Search for the cell housing the specified text and yield its [X, Y] center coordinate. 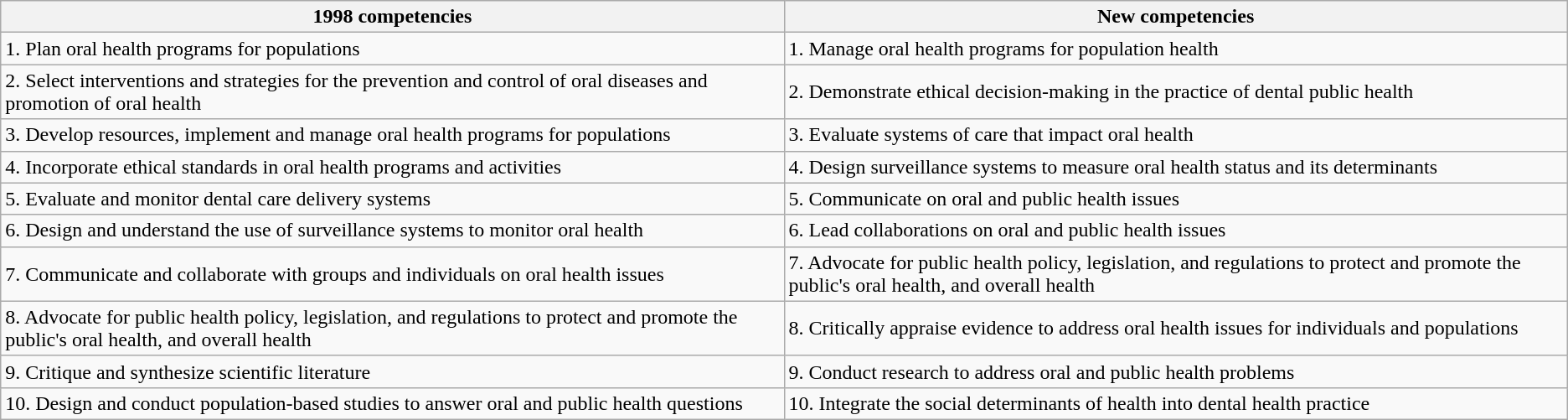
1. Plan oral health programs for populations [392, 49]
6. Design and understand the use of surveillance systems to monitor oral health [392, 231]
10. Design and conduct population-based studies to answer oral and public health questions [392, 403]
7. Communicate and collaborate with groups and individuals on oral health issues [392, 273]
5. Evaluate and monitor dental care delivery systems [392, 199]
3. Evaluate systems of care that impact oral health [1176, 135]
9. Conduct research to address oral and public health problems [1176, 371]
New competencies [1176, 17]
5. Communicate on oral and public health issues [1176, 199]
1998 competencies [392, 17]
8. Advocate for public health policy, legislation, and regulations to protect and promote the public's oral health, and overall health [392, 329]
2. Select interventions and strategies for the prevention and control of oral diseases and promotion of oral health [392, 92]
8. Critically appraise evidence to address oral health issues for individuals and populations [1176, 329]
7. Advocate for public health policy, legislation, and regulations to protect and promote the public's oral health, and overall health [1176, 273]
6. Lead collaborations on oral and public health issues [1176, 231]
4. Design surveillance systems to measure oral health status and its determinants [1176, 167]
1. Manage oral health programs for population health [1176, 49]
2. Demonstrate ethical decision-making in the practice of dental public health [1176, 92]
3. Develop resources, implement and manage oral health programs for populations [392, 135]
4. Incorporate ethical standards in oral health programs and activities [392, 167]
10. Integrate the social determinants of health into dental health practice [1176, 403]
9. Critique and synthesize scientific literature [392, 371]
